Return (X, Y) of the center of cell containing provided text 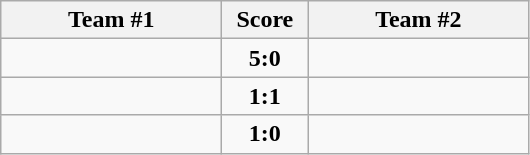
Team #2 (418, 20)
Score (265, 20)
Team #1 (112, 20)
5:0 (265, 58)
1:0 (265, 134)
1:1 (265, 96)
